Locate the cell with the specified text and output its (X, Y) center coordinate. 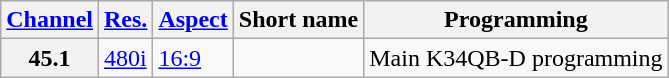
Short name (298, 20)
Programming (516, 20)
16:9 (193, 58)
Main K34QB-D programming (516, 58)
45.1 (50, 58)
Res. (126, 20)
Aspect (193, 20)
Channel (50, 20)
480i (126, 58)
